Search for the cell housing the specified text and yield its (X, Y) center coordinate. 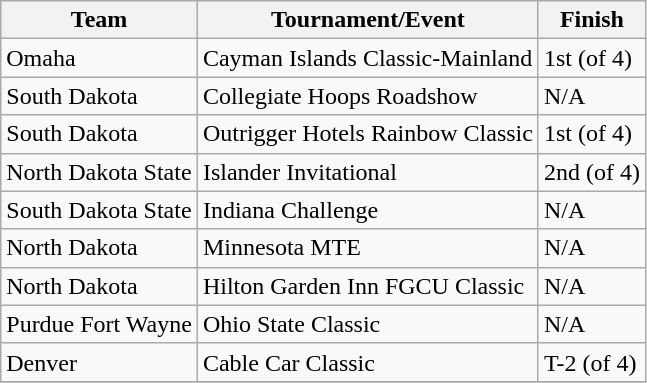
Hilton Garden Inn FGCU Classic (368, 286)
Minnesota MTE (368, 248)
2nd (of 4) (592, 172)
Purdue Fort Wayne (100, 324)
Outrigger Hotels Rainbow Classic (368, 134)
Cayman Islands Classic-Mainland (368, 58)
Ohio State Classic (368, 324)
Collegiate Hoops Roadshow (368, 96)
Finish (592, 20)
North Dakota State (100, 172)
Omaha (100, 58)
Indiana Challenge (368, 210)
Team (100, 20)
Tournament/Event (368, 20)
Cable Car Classic (368, 362)
Islander Invitational (368, 172)
South Dakota State (100, 210)
Denver (100, 362)
T-2 (of 4) (592, 362)
